Detect which cell encompasses the target text, then output its (X, Y) center coordinate. 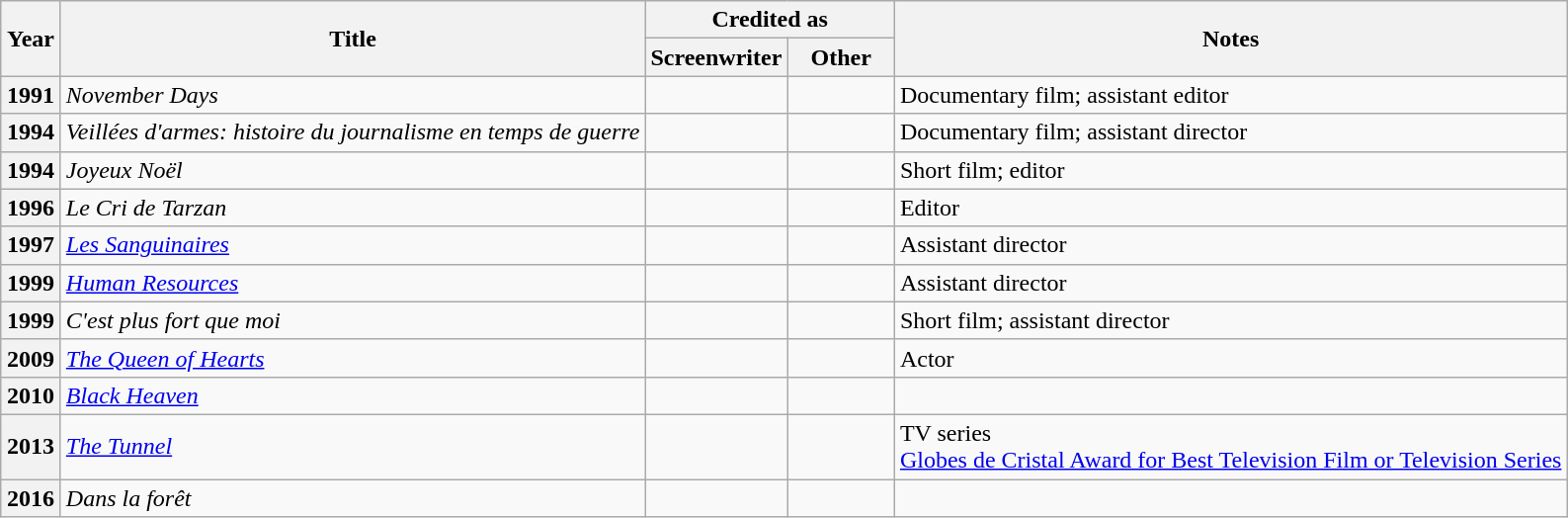
November Days (353, 95)
Year (32, 39)
Title (353, 39)
C'est plus fort que moi (353, 320)
Notes (1231, 39)
1996 (32, 208)
Short film; assistant director (1231, 320)
2016 (32, 497)
The Tunnel (353, 447)
Screenwriter (716, 57)
The Queen of Hearts (353, 358)
Editor (1231, 208)
Veillées d'armes: histoire du journalisme en temps de guerre (353, 132)
Black Heaven (353, 395)
Other (842, 57)
Le Cri de Tarzan (353, 208)
Les Sanguinaires (353, 245)
Short film; editor (1231, 170)
Human Resources (353, 283)
Dans la forêt (353, 497)
1997 (32, 245)
Credited as (770, 20)
1991 (32, 95)
2013 (32, 447)
2009 (32, 358)
Documentary film; assistant editor (1231, 95)
Joyeux Noël (353, 170)
TV seriesGlobes de Cristal Award for Best Television Film or Television Series (1231, 447)
Actor (1231, 358)
2010 (32, 395)
Documentary film; assistant director (1231, 132)
